Capture the cell that displays the provided text and extract its [x, y] central coordinate. 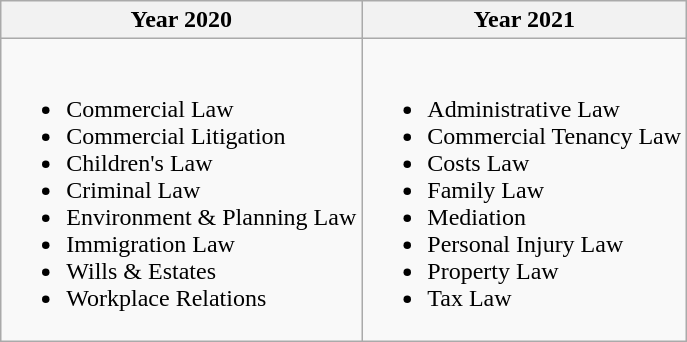
Commercial LawCommercial LitigationChildren's LawCriminal LawEnvironment & Planning LawImmigration LawWills & EstatesWorkplace Relations [182, 190]
Administrative LawCommercial Tenancy LawCosts LawFamily LawMediationPersonal Injury LawProperty LawTax Law [524, 190]
Year 2021 [524, 20]
Year 2020 [182, 20]
